Identify which cell holds the provided text, then report its [x, y] central coordinate. 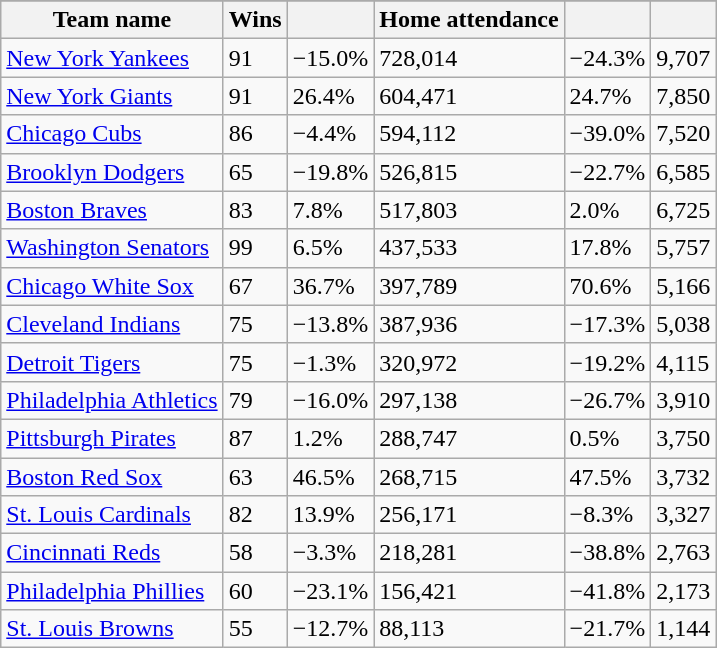
70.6% [608, 286]
65 [255, 172]
Cincinnati Reds [112, 553]
1.2% [330, 438]
−16.0% [330, 400]
268,715 [469, 477]
New York Giants [112, 96]
−1.3% [330, 362]
−17.3% [608, 324]
67 [255, 286]
Brooklyn Dodgers [112, 172]
297,138 [469, 400]
−15.0% [330, 58]
Washington Senators [112, 248]
13.9% [330, 515]
517,803 [469, 210]
St. Louis Cardinals [112, 515]
−22.7% [608, 172]
Cleveland Indians [112, 324]
387,936 [469, 324]
87 [255, 438]
728,014 [469, 58]
83 [255, 210]
79 [255, 400]
17.8% [608, 248]
55 [255, 629]
36.7% [330, 286]
3,910 [684, 400]
9,707 [684, 58]
Home attendance [469, 20]
288,747 [469, 438]
437,533 [469, 248]
−21.7% [608, 629]
2.0% [608, 210]
Wins [255, 20]
5,757 [684, 248]
320,972 [469, 362]
86 [255, 134]
2,173 [684, 591]
88,113 [469, 629]
604,471 [469, 96]
6.5% [330, 248]
−8.3% [608, 515]
New York Yankees [112, 58]
3,732 [684, 477]
−19.2% [608, 362]
5,166 [684, 286]
7,520 [684, 134]
0.5% [608, 438]
256,171 [469, 515]
−24.3% [608, 58]
Philadelphia Athletics [112, 400]
3,750 [684, 438]
Pittsburgh Pirates [112, 438]
5,038 [684, 324]
397,789 [469, 286]
−26.7% [608, 400]
Team name [112, 20]
3,327 [684, 515]
594,112 [469, 134]
526,815 [469, 172]
−12.7% [330, 629]
24.7% [608, 96]
−4.4% [330, 134]
−13.8% [330, 324]
60 [255, 591]
63 [255, 477]
218,281 [469, 553]
Philadelphia Phillies [112, 591]
2,763 [684, 553]
−3.3% [330, 553]
−19.8% [330, 172]
Detroit Tigers [112, 362]
82 [255, 515]
−39.0% [608, 134]
4,115 [684, 362]
−41.8% [608, 591]
58 [255, 553]
1,144 [684, 629]
6,585 [684, 172]
156,421 [469, 591]
−23.1% [330, 591]
6,725 [684, 210]
7.8% [330, 210]
−38.8% [608, 553]
7,850 [684, 96]
46.5% [330, 477]
Boston Braves [112, 210]
26.4% [330, 96]
Boston Red Sox [112, 477]
Chicago Cubs [112, 134]
47.5% [608, 477]
Chicago White Sox [112, 286]
99 [255, 248]
St. Louis Browns [112, 629]
